Output the (x, y) coordinate of the center of the cell containing the given text.  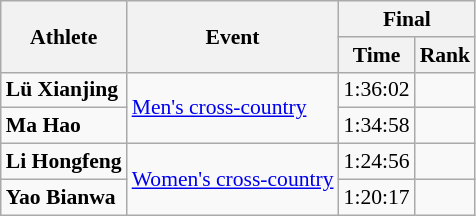
Yao Bianwa (64, 197)
Ma Hao (64, 126)
Rank (446, 55)
Women's cross-country (233, 180)
1:20:17 (377, 197)
Final (408, 19)
Lü Xianjing (64, 90)
Event (233, 36)
Athlete (64, 36)
1:24:56 (377, 162)
1:34:58 (377, 126)
1:36:02 (377, 90)
Men's cross-country (233, 108)
Time (377, 55)
Li Hongfeng (64, 162)
